Scan for the cell matching the given text and deliver its [x, y] coordinate at center. 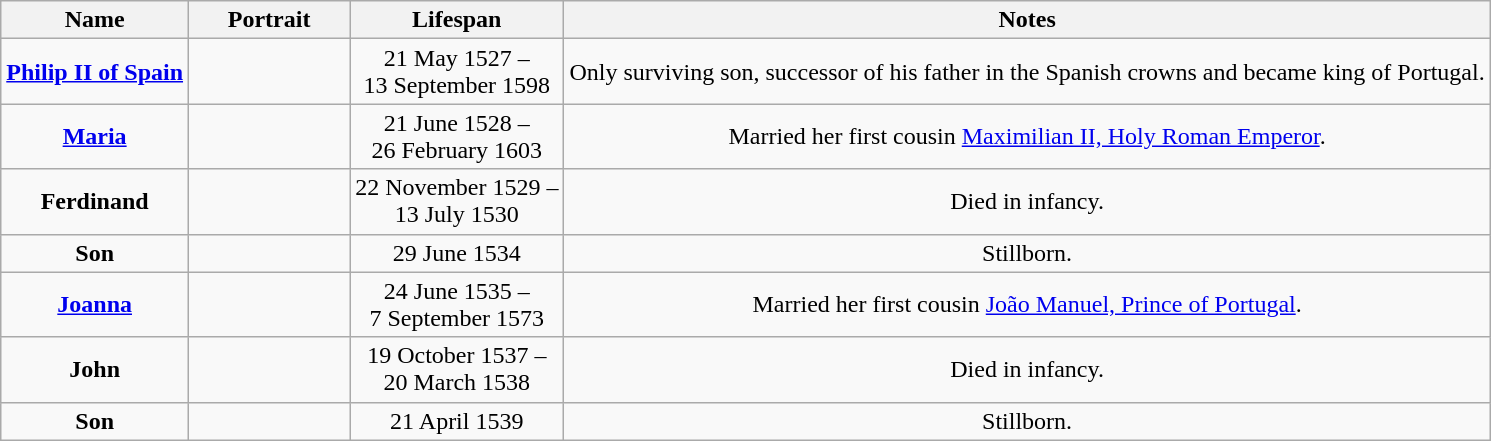
22 November 1529 – 13 July 1530 [457, 202]
Name [95, 20]
Notes [1027, 20]
Lifespan [457, 20]
21 April 1539 [457, 421]
Only surviving son, successor of his father in the Spanish crowns and became king of Portugal. [1027, 72]
John [95, 370]
Maria [95, 136]
Married her first cousin João Manuel, Prince of Portugal. [1027, 304]
21 June 1528 –26 February 1603 [457, 136]
Philip II of Spain [95, 72]
29 June 1534 [457, 253]
Portrait [270, 20]
24 June 1535 –7 September 1573 [457, 304]
Ferdinand [95, 202]
Married her first cousin Maximilian II, Holy Roman Emperor. [1027, 136]
19 October 1537 – 20 March 1538 [457, 370]
Joanna [95, 304]
21 May 1527 – 13 September 1598 [457, 72]
